Scan for the cell matching the given text and deliver its (X, Y) coordinate at center. 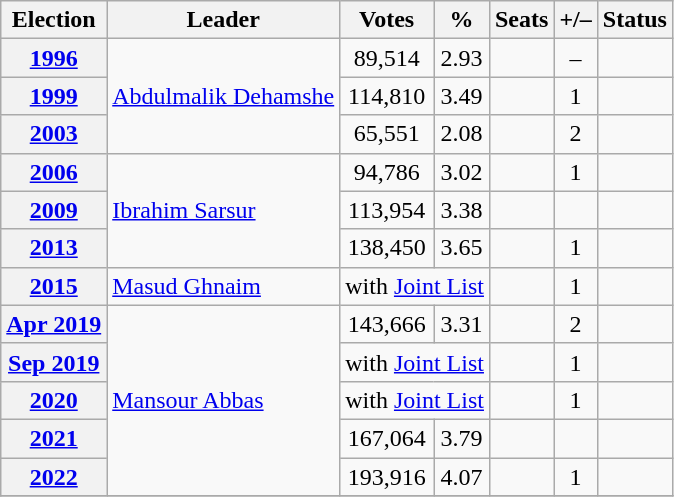
2.93 (462, 58)
2022 (54, 477)
193,916 (387, 477)
3.79 (462, 438)
Ibrahim Sarsur (224, 210)
3.02 (462, 172)
– (576, 58)
2.08 (462, 134)
1999 (54, 96)
113,954 (387, 210)
4.07 (462, 477)
3.65 (462, 248)
167,064 (387, 438)
Apr 2019 (54, 324)
Masud Ghnaim (224, 286)
Abdulmalik Dehamshe (224, 96)
89,514 (387, 58)
% (462, 20)
2006 (54, 172)
3.31 (462, 324)
114,810 (387, 96)
+/– (576, 20)
65,551 (387, 134)
2003 (54, 134)
2015 (54, 286)
138,450 (387, 248)
Mansour Abbas (224, 400)
Status (634, 20)
Votes (387, 20)
2021 (54, 438)
Leader (224, 20)
2020 (54, 400)
2009 (54, 210)
143,666 (387, 324)
3.38 (462, 210)
94,786 (387, 172)
Sep 2019 (54, 362)
2013 (54, 248)
Seats (521, 20)
3.49 (462, 96)
Election (54, 20)
1996 (54, 58)
